Output the (X, Y) coordinate of the center of the cell containing the given text.  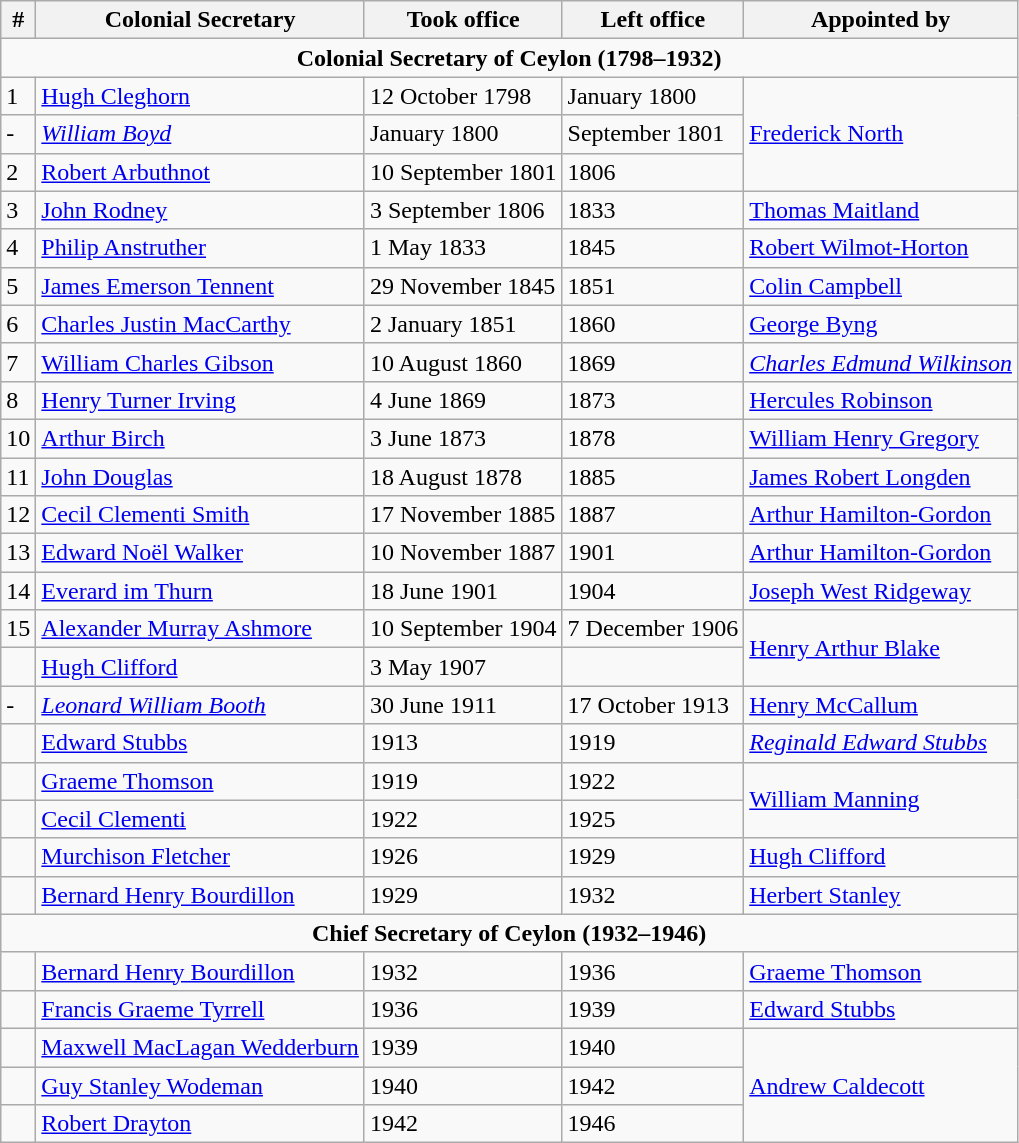
1926 (463, 857)
Everard im Thurn (200, 591)
10 September 1904 (463, 629)
Hugh Cleghorn (200, 96)
1806 (653, 172)
5 (18, 286)
James Robert Longden (881, 477)
Robert Wilmot-Horton (881, 248)
3 (18, 210)
3 September 1806 (463, 210)
11 (18, 477)
1845 (653, 248)
15 (18, 629)
4 (18, 248)
13 (18, 553)
Herbert Stanley (881, 895)
# (18, 20)
3 June 1873 (463, 438)
Philip Anstruther (200, 248)
William Henry Gregory (881, 438)
Alexander Murray Ashmore (200, 629)
1 May 1833 (463, 248)
1946 (653, 1124)
6 (18, 324)
Chief Secretary of Ceylon (1932–1946) (510, 933)
Joseph West Ridgeway (881, 591)
1833 (653, 210)
18 August 1878 (463, 477)
1925 (653, 819)
10 November 1887 (463, 553)
10 (18, 438)
1 (18, 96)
Leonard William Booth (200, 705)
2 January 1851 (463, 324)
2 (18, 172)
William Boyd (200, 134)
Appointed by (881, 20)
Charles Justin MacCarthy (200, 324)
1851 (653, 286)
Colonial Secretary (200, 20)
Colonial Secretary of Ceylon (1798–1932) (510, 58)
John Douglas (200, 477)
10 September 1801 (463, 172)
Murchison Fletcher (200, 857)
17 November 1885 (463, 515)
Took office (463, 20)
Andrew Caldecott (881, 1085)
September 1801 (653, 134)
Cecil Clementi (200, 819)
Henry Arthur Blake (881, 648)
1878 (653, 438)
Reginald Edward Stubbs (881, 743)
1887 (653, 515)
Hercules Robinson (881, 400)
1904 (653, 591)
1869 (653, 362)
James Emerson Tennent (200, 286)
Frederick North (881, 134)
Robert Arbuthnot (200, 172)
10 August 1860 (463, 362)
29 November 1845 (463, 286)
William Charles Gibson (200, 362)
1901 (653, 553)
Cecil Clementi Smith (200, 515)
Robert Drayton (200, 1124)
18 June 1901 (463, 591)
Guy Stanley Wodeman (200, 1085)
12 October 1798 (463, 96)
3 May 1907 (463, 667)
7 December 1906 (653, 629)
Thomas Maitland (881, 210)
12 (18, 515)
Arthur Birch (200, 438)
30 June 1911 (463, 705)
Henry Turner Irving (200, 400)
1913 (463, 743)
14 (18, 591)
Francis Graeme Tyrrell (200, 1009)
Maxwell MacLagan Wedderburn (200, 1047)
4 June 1869 (463, 400)
1873 (653, 400)
Henry McCallum (881, 705)
William Manning (881, 800)
Charles Edmund Wilkinson (881, 362)
17 October 1913 (653, 705)
8 (18, 400)
Edward Noël Walker (200, 553)
George Byng (881, 324)
Left office (653, 20)
1885 (653, 477)
Colin Campbell (881, 286)
1860 (653, 324)
John Rodney (200, 210)
7 (18, 362)
